Output the [x, y] coordinate of the center of the cell containing the given text.  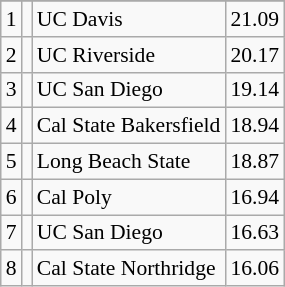
3 [12, 90]
8 [12, 269]
Long Beach State [129, 162]
16.63 [254, 233]
UC Davis [129, 19]
19.14 [254, 90]
Cal Poly [129, 197]
18.94 [254, 126]
21.09 [254, 19]
2 [12, 55]
16.06 [254, 269]
5 [12, 162]
6 [12, 197]
4 [12, 126]
Cal State Northridge [129, 269]
7 [12, 233]
Cal State Bakersfield [129, 126]
18.87 [254, 162]
20.17 [254, 55]
16.94 [254, 197]
UC Riverside [129, 55]
1 [12, 19]
